Capture the cell that displays the provided text and extract its (X, Y) central coordinate. 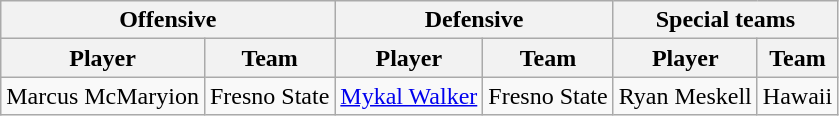
Ryan Meskell (685, 96)
Mykal Walker (409, 96)
Hawaii (797, 96)
Defensive (474, 20)
Special teams (725, 20)
Marcus McMaryion (103, 96)
Offensive (168, 20)
